Output the [x, y] coordinate of the center of the cell containing the given text.  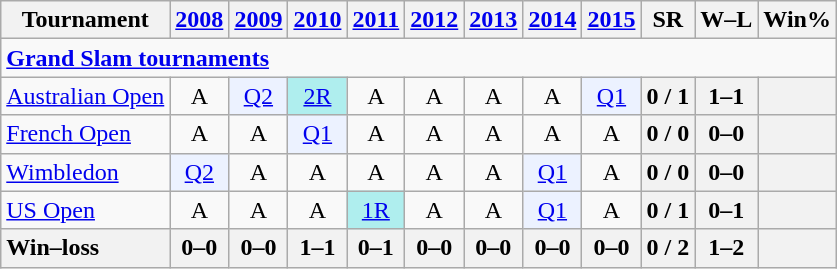
2008 [200, 20]
2R [318, 96]
SR [668, 20]
2013 [494, 20]
1–2 [726, 248]
2015 [612, 20]
Win–loss [86, 248]
French Open [86, 134]
2012 [434, 20]
0 / 2 [668, 248]
W–L [726, 20]
Wimbledon [86, 172]
US Open [86, 210]
2011 [376, 20]
Grand Slam tournaments [419, 58]
Win% [798, 20]
2009 [258, 20]
Australian Open [86, 96]
Tournament [86, 20]
2010 [318, 20]
2014 [552, 20]
1R [376, 210]
